Find where the given text appears and provide that cell's center as (X, Y) coordinate. 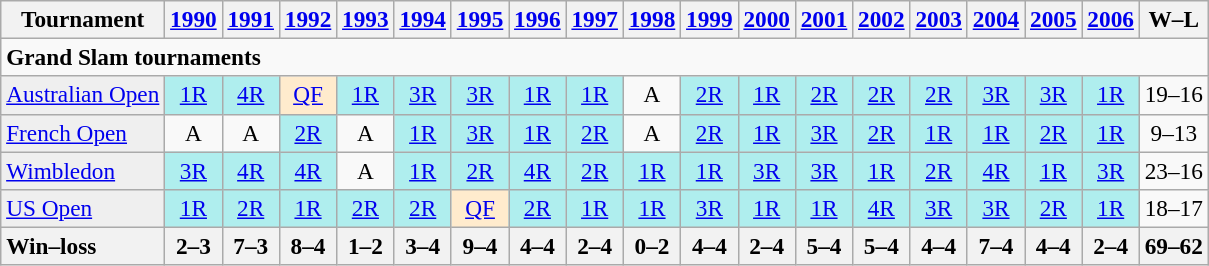
7–4 (996, 246)
2004 (996, 19)
8–4 (308, 246)
2006 (1110, 19)
1997 (594, 19)
23–16 (1174, 170)
Wimbledon (83, 170)
3–4 (422, 246)
1998 (652, 19)
1991 (250, 19)
2002 (882, 19)
Grand Slam tournaments (605, 57)
2–3 (194, 246)
Win–loss (83, 246)
9–4 (480, 246)
0–2 (652, 246)
1996 (538, 19)
2000 (766, 19)
1992 (308, 19)
1993 (366, 19)
Australian Open (83, 95)
French Open (83, 133)
2003 (938, 19)
7–3 (250, 246)
69–62 (1174, 246)
19–16 (1174, 95)
1–2 (366, 246)
1990 (194, 19)
1995 (480, 19)
18–17 (1174, 208)
2005 (1054, 19)
9–13 (1174, 133)
W–L (1174, 19)
Tournament (83, 19)
1999 (710, 19)
US Open (83, 208)
2001 (824, 19)
1994 (422, 19)
